Output the (x, y) coordinate of the center of the cell containing the given text.  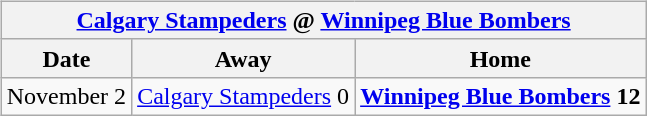
November 2 (66, 96)
Winnipeg Blue Bombers 12 (500, 96)
Date (66, 58)
Home (500, 58)
Calgary Stampeders @ Winnipeg Blue Bombers (324, 20)
Away (244, 58)
Calgary Stampeders 0 (244, 96)
